Detect which cell encompasses the target text, then output its [x, y] center coordinate. 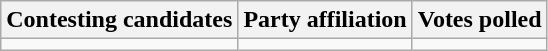
Contesting candidates [120, 20]
Votes polled [480, 20]
Party affiliation [325, 20]
